Return [x, y] of the center of cell containing provided text 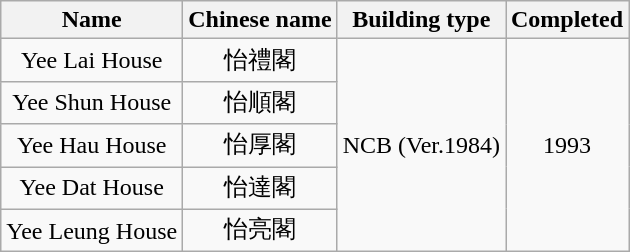
怡達閣 [260, 188]
Yee Hau House [92, 146]
怡厚閣 [260, 146]
Completed [568, 20]
Yee Leung House [92, 230]
1993 [568, 146]
Yee Shun House [92, 102]
怡亮閣 [260, 230]
怡禮閣 [260, 60]
Name [92, 20]
怡順閣 [260, 102]
Yee Dat House [92, 188]
Building type [421, 20]
Chinese name [260, 20]
NCB (Ver.1984) [421, 146]
Yee Lai House [92, 60]
